From the cell containing the given text, extract its center point as (x, y) coordinate. 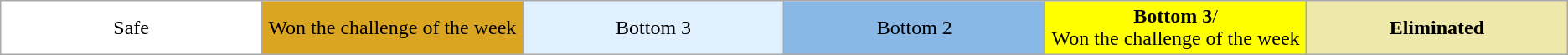
Safe (132, 28)
Won the challenge of the week (392, 28)
Bottom 3/Won the challenge of the week (1176, 28)
Eliminated (1436, 28)
Bottom 2 (915, 28)
Bottom 3 (653, 28)
